Detect which cell encompasses the target text, then output its (x, y) center coordinate. 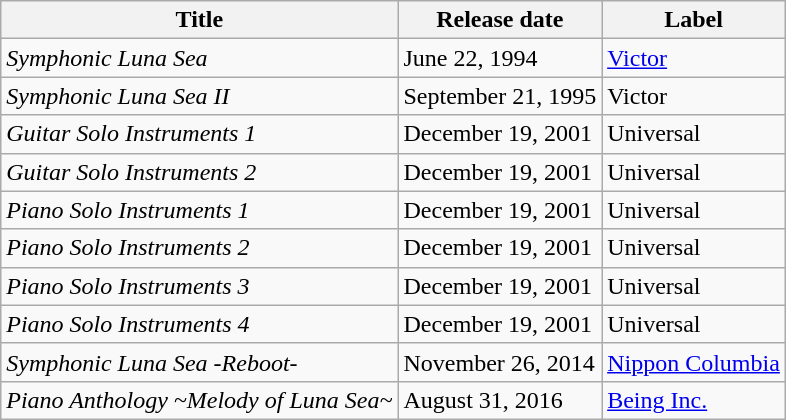
Label (694, 20)
Symphonic Luna Sea II (200, 96)
Title (200, 20)
August 31, 2016 (500, 400)
Piano Solo Instruments 2 (200, 248)
November 26, 2014 (500, 362)
Piano Solo Instruments 3 (200, 286)
Piano Anthology ~Melody of Luna Sea~ (200, 400)
Piano Solo Instruments 4 (200, 324)
Guitar Solo Instruments 2 (200, 172)
Being Inc. (694, 400)
September 21, 1995 (500, 96)
Guitar Solo Instruments 1 (200, 134)
Nippon Columbia (694, 362)
Piano Solo Instruments 1 (200, 210)
Symphonic Luna Sea (200, 58)
June 22, 1994 (500, 58)
Release date (500, 20)
Symphonic Luna Sea -Reboot- (200, 362)
